For the text-containing cell, return its midpoint in [x, y] coordinate format. 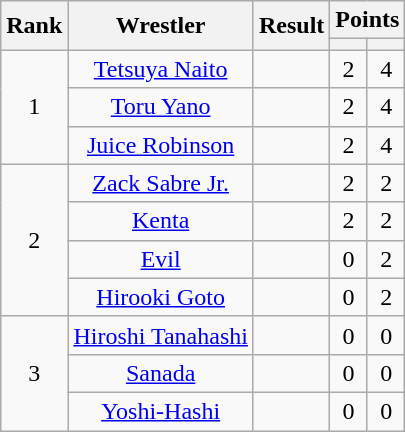
Sanada [161, 373]
Hiroshi Tanahashi [161, 335]
Rank [34, 26]
Hirooki Goto [161, 297]
Yoshi-Hashi [161, 411]
Juice Robinson [161, 145]
Tetsuya Naito [161, 69]
1 [34, 107]
Kenta [161, 221]
Wrestler [161, 26]
Points [368, 20]
Zack Sabre Jr. [161, 183]
Result [291, 26]
Evil [161, 259]
3 [34, 373]
Toru Yano [161, 107]
